Capture the cell that displays the provided text and extract its (X, Y) central coordinate. 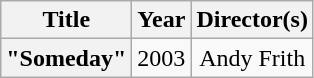
2003 (162, 58)
Year (162, 20)
Title (66, 20)
"Someday" (66, 58)
Director(s) (252, 20)
Andy Frith (252, 58)
